Locate the cell with the specified text and output its (X, Y) center coordinate. 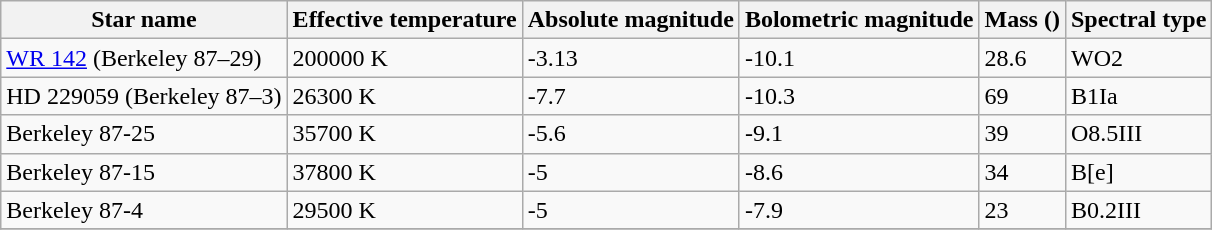
B[e] (1138, 172)
Absolute magnitude (630, 20)
39 (1022, 134)
-9.1 (859, 134)
-5.6 (630, 134)
WO2 (1138, 58)
Bolometric magnitude (859, 20)
35700 K (404, 134)
-3.13 (630, 58)
B1Ia (1138, 96)
B0.2III (1138, 210)
Mass () (1022, 20)
-7.7 (630, 96)
Effective temperature (404, 20)
Spectral type (1138, 20)
WR 142 (Berkeley 87–29) (144, 58)
37800 K (404, 172)
Berkeley 87-25 (144, 134)
-10.3 (859, 96)
69 (1022, 96)
HD 229059 (Berkeley 87–3) (144, 96)
23 (1022, 210)
-10.1 (859, 58)
O8.5III (1138, 134)
-7.9 (859, 210)
28.6 (1022, 58)
26300 K (404, 96)
34 (1022, 172)
-8.6 (859, 172)
29500 K (404, 210)
Star name (144, 20)
Berkeley 87-4 (144, 210)
Berkeley 87-15 (144, 172)
200000 K (404, 58)
